Pinpoint the cell where the given text exists, returning its [x, y] midpoint coordinate. 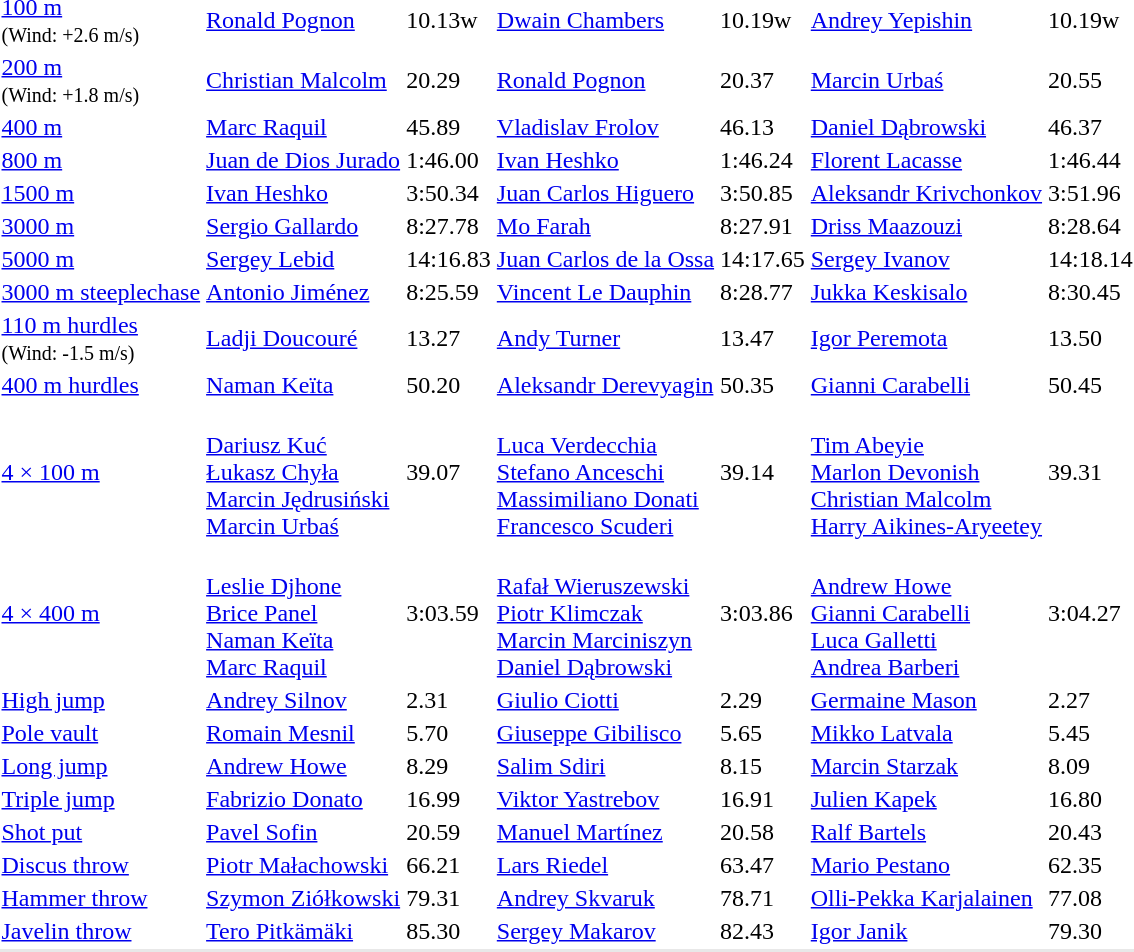
4 × 100 m [101, 472]
8:27.91 [763, 226]
8:25.59 [449, 292]
200 m(Wind: +1.8 m/s) [101, 80]
Vincent Le Dauphin [605, 292]
1500 m [101, 193]
Manuel Martínez [605, 832]
Julien Kapek [926, 799]
20.59 [449, 832]
Shot put [101, 832]
3000 m [101, 226]
Giuseppe Gibilisco [605, 733]
400 m hurdles [101, 385]
Christian Malcolm [304, 80]
Igor Peremota [926, 338]
Discus throw [101, 865]
Marcin Starzak [926, 766]
Mario Pestano [926, 865]
Juan Carlos Higuero [605, 193]
Florent Lacasse [926, 160]
Daniel Dąbrowski [926, 127]
2.31 [449, 700]
Romain Mesnil [304, 733]
63.47 [763, 865]
Tero Pitkämäki [304, 931]
Naman Keïta [304, 385]
Mikko Latvala [926, 733]
Aleksandr Krivchonkov [926, 193]
Pavel Sofin [304, 832]
50.35 [763, 385]
Tim AbeyieMarlon DevonishChristian MalcolmHarry Aikines-Aryeetey [926, 472]
20.58 [763, 832]
3:50.85 [763, 193]
Luca VerdecchiaStefano AnceschiMassimiliano DonatiFrancesco Scuderi [605, 472]
Marcin Urbaś [926, 80]
8:27.78 [449, 226]
Ronald Pognon [605, 80]
Juan Carlos de la Ossa [605, 259]
13.47 [763, 338]
16.91 [763, 799]
Giulio Ciotti [605, 700]
Salim Sdiri [605, 766]
3:03.59 [449, 613]
8.15 [763, 766]
3:50.34 [449, 193]
Dariusz KućŁukasz ChyłaMarcin JędrusińskiMarcin Urbaś [304, 472]
Gianni Carabelli [926, 385]
Szymon Ziółkowski [304, 898]
20.29 [449, 80]
Jukka Keskisalo [926, 292]
Juan de Dios Jurado [304, 160]
8.29 [449, 766]
Andy Turner [605, 338]
Olli-Pekka Karjalainen [926, 898]
High jump [101, 700]
400 m [101, 127]
5.70 [449, 733]
Javelin throw [101, 931]
79.31 [449, 898]
14:17.65 [763, 259]
Piotr Małachowski [304, 865]
Sergey Makarov [605, 931]
Leslie DjhoneBrice PanelNaman KeïtaMarc Raquil [304, 613]
2.29 [763, 700]
14:16.83 [449, 259]
Marc Raquil [304, 127]
Andrey Skvaruk [605, 898]
16.99 [449, 799]
Hammer throw [101, 898]
Antonio Jiménez [304, 292]
Triple jump [101, 799]
Long jump [101, 766]
Aleksandr Derevyagin [605, 385]
1:46.24 [763, 160]
Sergey Lebid [304, 259]
85.30 [449, 931]
5.65 [763, 733]
66.21 [449, 865]
Rafał WieruszewskiPiotr KlimczakMarcin MarciniszynDaniel Dąbrowski [605, 613]
45.89 [449, 127]
Driss Maazouzi [926, 226]
Viktor Yastrebov [605, 799]
4 × 400 m [101, 613]
78.71 [763, 898]
Fabrizio Donato [304, 799]
Sergey Ivanov [926, 259]
50.20 [449, 385]
Ladji Doucouré [304, 338]
1:46.00 [449, 160]
Pole vault [101, 733]
Vladislav Frolov [605, 127]
Lars Riedel [605, 865]
Mo Farah [605, 226]
46.13 [763, 127]
82.43 [763, 931]
3000 m steeplechase [101, 292]
110 m hurdles(Wind: -1.5 m/s) [101, 338]
Andrew HoweGianni CarabelliLuca GallettiAndrea Barberi [926, 613]
Igor Janik [926, 931]
Andrew Howe [304, 766]
800 m [101, 160]
Andrey Silnov [304, 700]
39.07 [449, 472]
20.37 [763, 80]
5000 m [101, 259]
39.14 [763, 472]
3:03.86 [763, 613]
13.27 [449, 338]
Ralf Bartels [926, 832]
8:28.77 [763, 292]
Sergio Gallardo [304, 226]
Germaine Mason [926, 700]
